Output the [X, Y] coordinate of the center of the cell containing the given text.  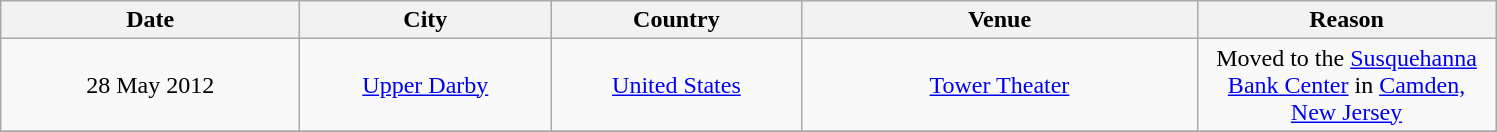
Moved to the Susquehanna Bank Center in Camden, New Jersey [1346, 85]
United States [676, 85]
City [426, 20]
Upper Darby [426, 85]
Tower Theater [1000, 85]
Reason [1346, 20]
Venue [1000, 20]
Date [150, 20]
Country [676, 20]
28 May 2012 [150, 85]
